Capture the cell that displays the provided text and extract its [X, Y] central coordinate. 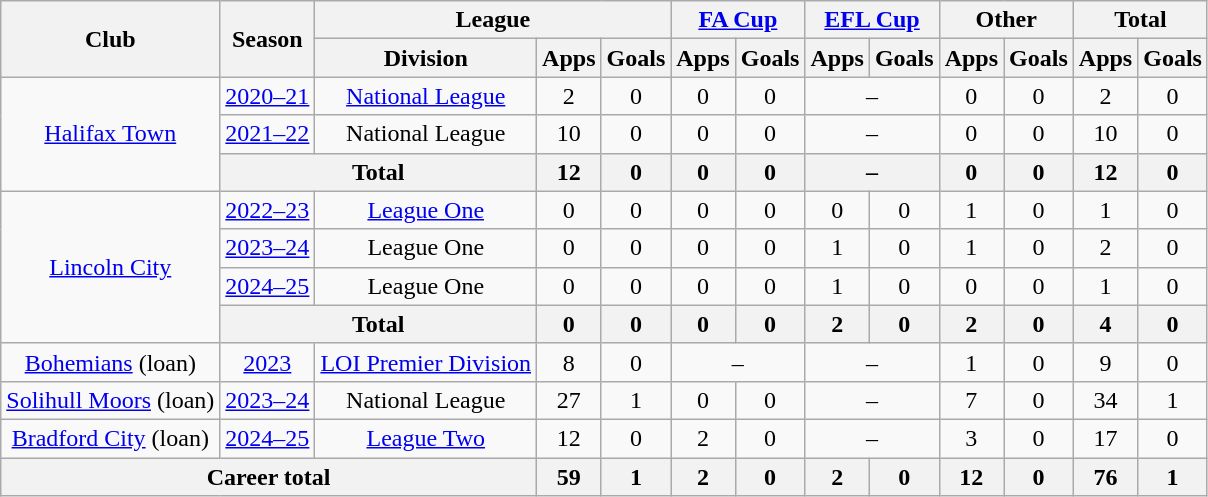
2022–23 [268, 210]
Other [1006, 20]
Lincoln City [110, 267]
League Two [426, 438]
Division [426, 58]
2021–22 [268, 134]
Bradford City (loan) [110, 438]
Club [110, 39]
9 [1105, 362]
8 [569, 362]
EFL Cup [872, 20]
2020–21 [268, 96]
59 [569, 477]
Career total [269, 477]
17 [1105, 438]
Season [268, 39]
7 [971, 400]
FA Cup [738, 20]
76 [1105, 477]
27 [569, 400]
3 [971, 438]
Bohemians (loan) [110, 362]
2023 [268, 362]
LOI Premier Division [426, 362]
Solihull Moors (loan) [110, 400]
League [493, 20]
Halifax Town [110, 134]
4 [1105, 324]
34 [1105, 400]
